From the cell containing the given text, extract its center point as [x, y] coordinate. 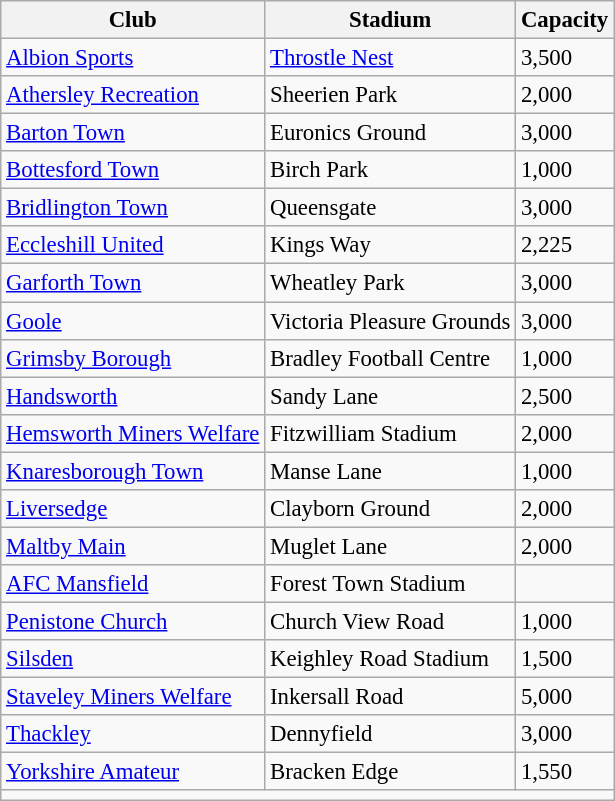
Euronics Ground [390, 133]
Bradley Football Centre [390, 358]
Thackley [133, 734]
2,500 [565, 396]
Inkersall Road [390, 697]
Sheerien Park [390, 95]
Birch Park [390, 170]
Handsworth [133, 396]
5,000 [565, 697]
Queensgate [390, 208]
Manse Lane [390, 471]
Club [133, 20]
Wheatley Park [390, 283]
AFC Mansfield [133, 584]
Kings Way [390, 245]
Forest Town Stadium [390, 584]
Maltby Main [133, 546]
Grimsby Borough [133, 358]
Victoria Pleasure Grounds [390, 321]
Barton Town [133, 133]
Yorkshire Amateur [133, 772]
Garforth Town [133, 283]
Throstle Nest [390, 58]
Silsden [133, 659]
Muglet Lane [390, 546]
Athersley Recreation [133, 95]
Knaresborough Town [133, 471]
Capacity [565, 20]
Sandy Lane [390, 396]
Clayborn Ground [390, 509]
Church View Road [390, 621]
Keighley Road Stadium [390, 659]
Bottesford Town [133, 170]
3,500 [565, 58]
1,550 [565, 772]
Dennyfield [390, 734]
Bridlington Town [133, 208]
Stadium [390, 20]
Fitzwilliam Stadium [390, 433]
Liversedge [133, 509]
Hemsworth Miners Welfare [133, 433]
2,225 [565, 245]
Staveley Miners Welfare [133, 697]
Goole [133, 321]
Albion Sports [133, 58]
Eccleshill United [133, 245]
Bracken Edge [390, 772]
1,500 [565, 659]
Penistone Church [133, 621]
